Extract the (x, y) coordinate from the center of the cell holding the provided text.  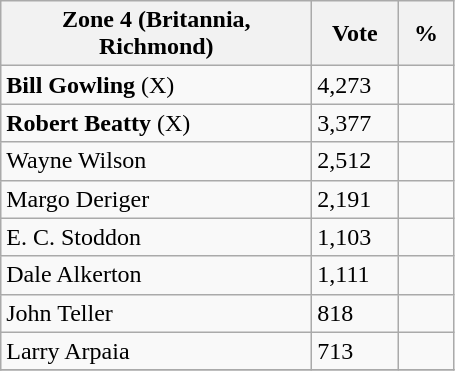
Zone 4 (Britannia, Richmond) (156, 34)
1,103 (355, 237)
713 (355, 351)
818 (355, 313)
E. C. Stoddon (156, 237)
Wayne Wilson (156, 161)
Bill Gowling (X) (156, 85)
Robert Beatty (X) (156, 123)
2,512 (355, 161)
3,377 (355, 123)
2,191 (355, 199)
Vote (355, 34)
4,273 (355, 85)
John Teller (156, 313)
% (426, 34)
Larry Arpaia (156, 351)
Dale Alkerton (156, 275)
Margo Deriger (156, 199)
1,111 (355, 275)
